Provide the [X, Y] coordinate of the cell's center where the given text is located.  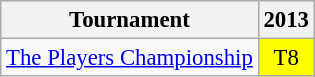
Tournament [130, 20]
2013 [286, 20]
T8 [286, 58]
The Players Championship [130, 58]
